From the cell containing the given text, extract its center point as (X, Y) coordinate. 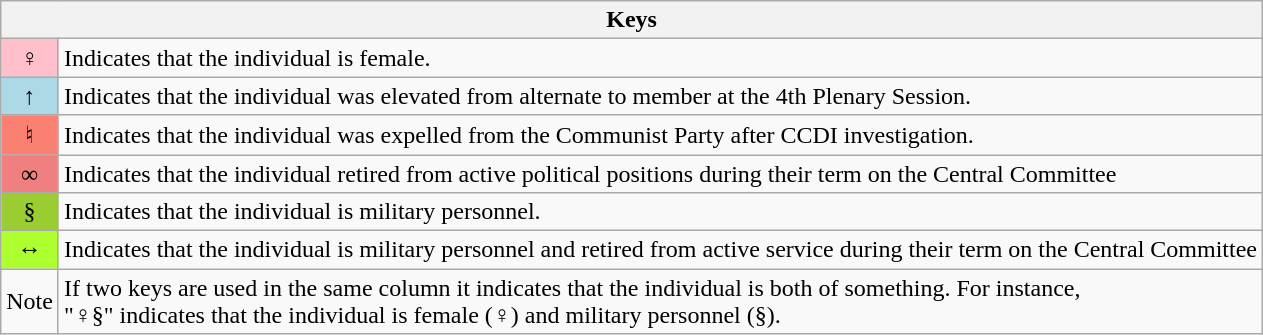
Keys (632, 20)
Indicates that the individual is military personnel and retired from active service during their term on the Central Committee (660, 250)
♮ (30, 135)
↑ (30, 96)
∞ (30, 173)
Indicates that the individual is military personnel. (660, 212)
Note (30, 302)
Indicates that the individual retired from active political positions during their term on the Central Committee (660, 173)
Indicates that the individual was elevated from alternate to member at the 4th Plenary Session. (660, 96)
↔ (30, 250)
§ (30, 212)
Indicates that the individual is female. (660, 58)
♀ (30, 58)
Indicates that the individual was expelled from the Communist Party after CCDI investigation. (660, 135)
